Capture the cell that displays the provided text and extract its [x, y] central coordinate. 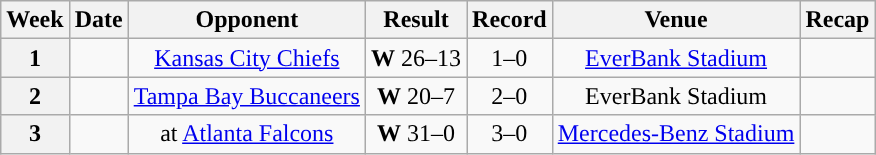
Result [416, 20]
Kansas City Chiefs [246, 58]
Venue [676, 20]
3 [35, 134]
W 26–13 [416, 58]
Tampa Bay Buccaneers [246, 96]
Week [35, 20]
3–0 [510, 134]
Opponent [246, 20]
W 31–0 [416, 134]
Mercedes-Benz Stadium [676, 134]
1–0 [510, 58]
2–0 [510, 96]
W 20–7 [416, 96]
Date [98, 20]
at Atlanta Falcons [246, 134]
1 [35, 58]
2 [35, 96]
Record [510, 20]
Recap [838, 20]
